Search for the cell housing the specified text and yield its (x, y) center coordinate. 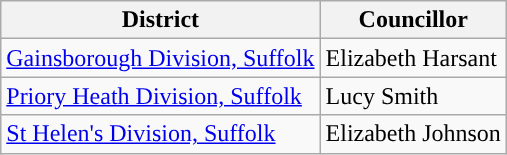
Elizabeth Johnson (413, 134)
Elizabeth Harsant (413, 58)
Lucy Smith (413, 96)
Priory Heath Division, Suffolk (160, 96)
District (160, 20)
St Helen's Division, Suffolk (160, 134)
Gainsborough Division, Suffolk (160, 58)
Councillor (413, 20)
